Locate the cell with the specified text and output its (X, Y) center coordinate. 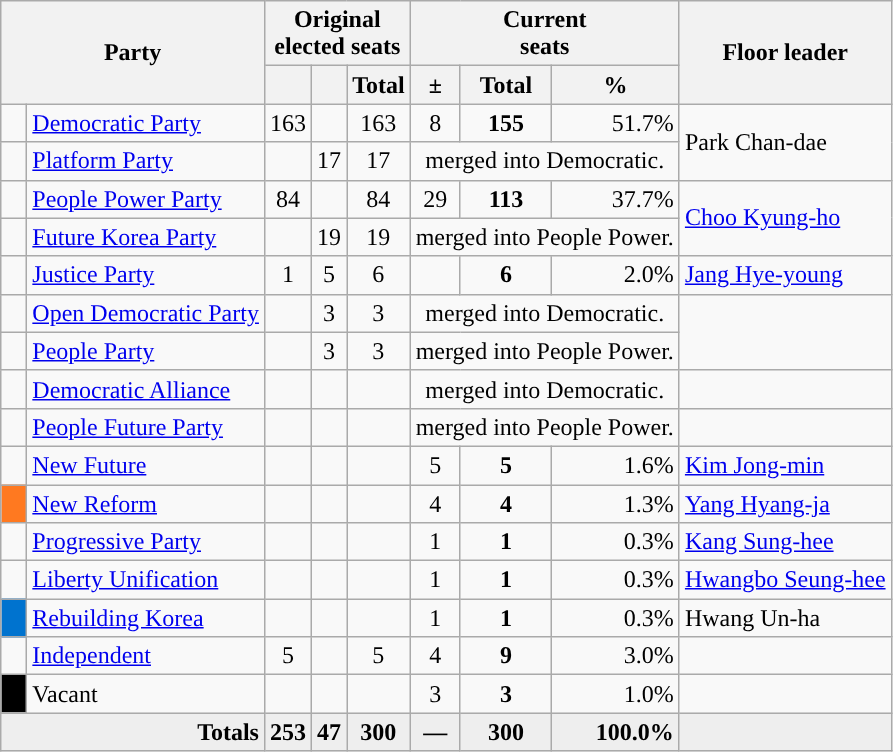
51.7% (616, 123)
253 (288, 732)
People Future Party (146, 427)
1.0% (616, 694)
People Party (146, 351)
New Future (146, 465)
113 (506, 199)
Kim Jong-min (785, 465)
± (435, 85)
Hwangbo Seung-hee (785, 580)
2.0% (616, 275)
1.6% (616, 465)
Totals (133, 732)
Choo Kyung-ho (785, 218)
Future Korea Party (146, 237)
Platform Party (146, 161)
Park Chan-dae (785, 142)
3.0% (616, 656)
Democratic Alliance (146, 389)
47 (330, 732)
1.3% (616, 503)
Progressive Party (146, 542)
Hwang Un-ha (785, 618)
Vacant (146, 694)
— (435, 732)
Justice Party (146, 275)
Open Democratic Party (146, 313)
29 (435, 199)
Yang Hyang-ja (785, 503)
8 (435, 123)
37.7% (616, 199)
9 (506, 656)
New Reform (146, 503)
People Power Party (146, 199)
Jang Hye-young (785, 275)
Democratic Party (146, 123)
% (616, 85)
Independent (146, 656)
Liberty Unification (146, 580)
155 (506, 123)
Party (133, 52)
Rebuilding Korea (146, 618)
Floor leader (785, 52)
Originalelected seats (337, 34)
Kang Sung-hee (785, 542)
Currentseats (544, 34)
100.0% (616, 732)
